Locate the cell with the specified text and output its [x, y] center coordinate. 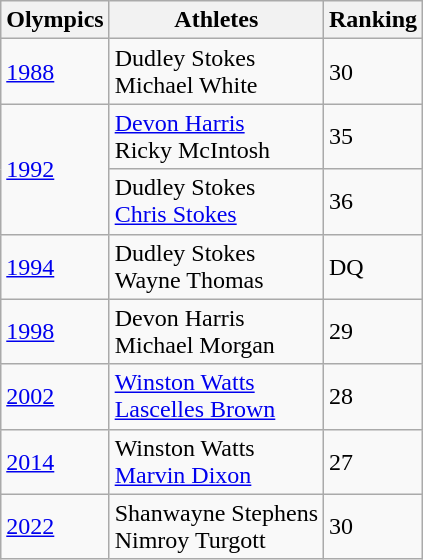
Winston WattsMarvin Dixon [216, 462]
36 [374, 202]
Athletes [216, 20]
1988 [55, 72]
Dudley StokesWayne Thomas [216, 266]
29 [374, 332]
Dudley StokesChris Stokes [216, 202]
2022 [55, 526]
Olympics [55, 20]
Shanwayne StephensNimroy Turgott [216, 526]
1994 [55, 266]
DQ [374, 266]
28 [374, 396]
1992 [55, 169]
2002 [55, 396]
35 [374, 136]
Dudley StokesMichael White [216, 72]
Devon HarrisMichael Morgan [216, 332]
2014 [55, 462]
Ranking [374, 20]
1998 [55, 332]
27 [374, 462]
Devon HarrisRicky McIntosh [216, 136]
Winston WattsLascelles Brown [216, 396]
